Extract the [X, Y] coordinate from the center of the cell holding the provided text.  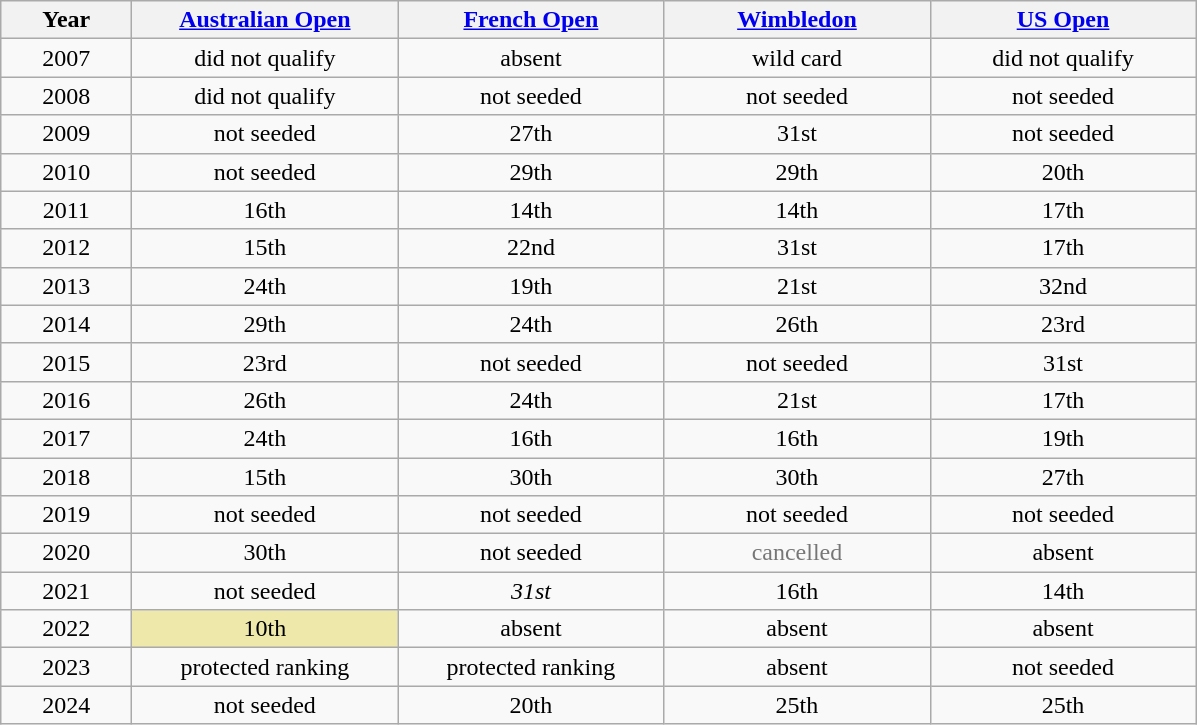
32nd [1063, 286]
2016 [66, 400]
2008 [66, 96]
2015 [66, 362]
22nd [531, 248]
2020 [66, 553]
Australian Open [265, 20]
Year [66, 20]
2023 [66, 667]
Wimbledon [797, 20]
wild card [797, 58]
2010 [66, 172]
2013 [66, 286]
2014 [66, 324]
2024 [66, 705]
10th [265, 629]
2017 [66, 438]
2021 [66, 591]
2022 [66, 629]
US Open [1063, 20]
2019 [66, 515]
cancelled [797, 553]
2018 [66, 477]
French Open [531, 20]
2011 [66, 210]
2012 [66, 248]
2007 [66, 58]
2009 [66, 134]
